Search for the cell housing the specified text and yield its (X, Y) center coordinate. 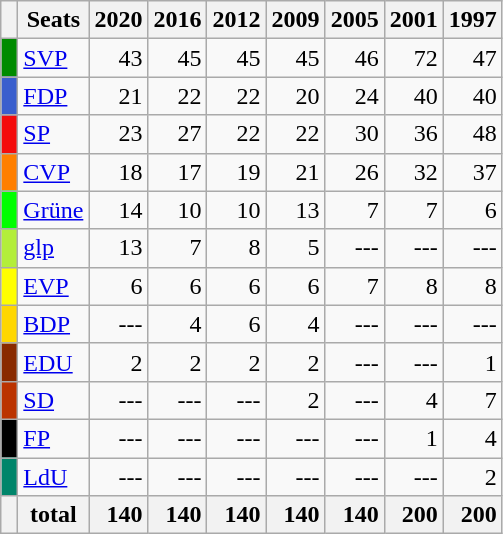
36 (414, 134)
BDP (54, 324)
20 (296, 96)
27 (178, 134)
17 (178, 172)
2009 (296, 20)
19 (236, 172)
SVP (54, 58)
LdU (54, 477)
32 (414, 172)
FDP (54, 96)
Seats (54, 20)
2020 (118, 20)
2005 (354, 20)
2001 (414, 20)
2016 (178, 20)
24 (354, 96)
5 (296, 248)
47 (472, 58)
CVP (54, 172)
48 (472, 134)
1997 (472, 20)
26 (354, 172)
46 (354, 58)
72 (414, 58)
FP (54, 438)
glp (54, 248)
Grüne (54, 210)
EDU (54, 362)
18 (118, 172)
37 (472, 172)
43 (118, 58)
23 (118, 134)
SD (54, 400)
EVP (54, 286)
total (54, 515)
14 (118, 210)
2012 (236, 20)
SP (54, 134)
30 (354, 134)
